Find where the given text appears and provide that cell's center as [X, Y] coordinate. 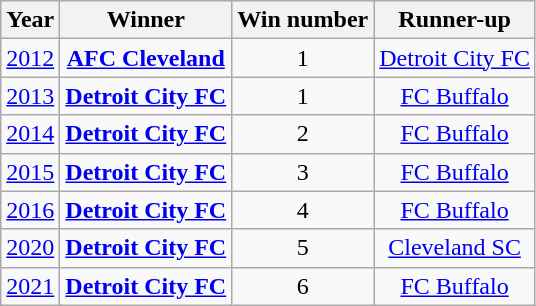
2014 [30, 134]
3 [303, 172]
2015 [30, 172]
4 [303, 210]
2021 [30, 286]
Runner-up [455, 20]
2012 [30, 58]
Win number [303, 20]
2013 [30, 96]
Year [30, 20]
AFC Cleveland [146, 58]
6 [303, 286]
2016 [30, 210]
2020 [30, 248]
5 [303, 248]
Cleveland SC [455, 248]
Winner [146, 20]
2 [303, 134]
